Return (X, Y) of the center of cell containing provided text 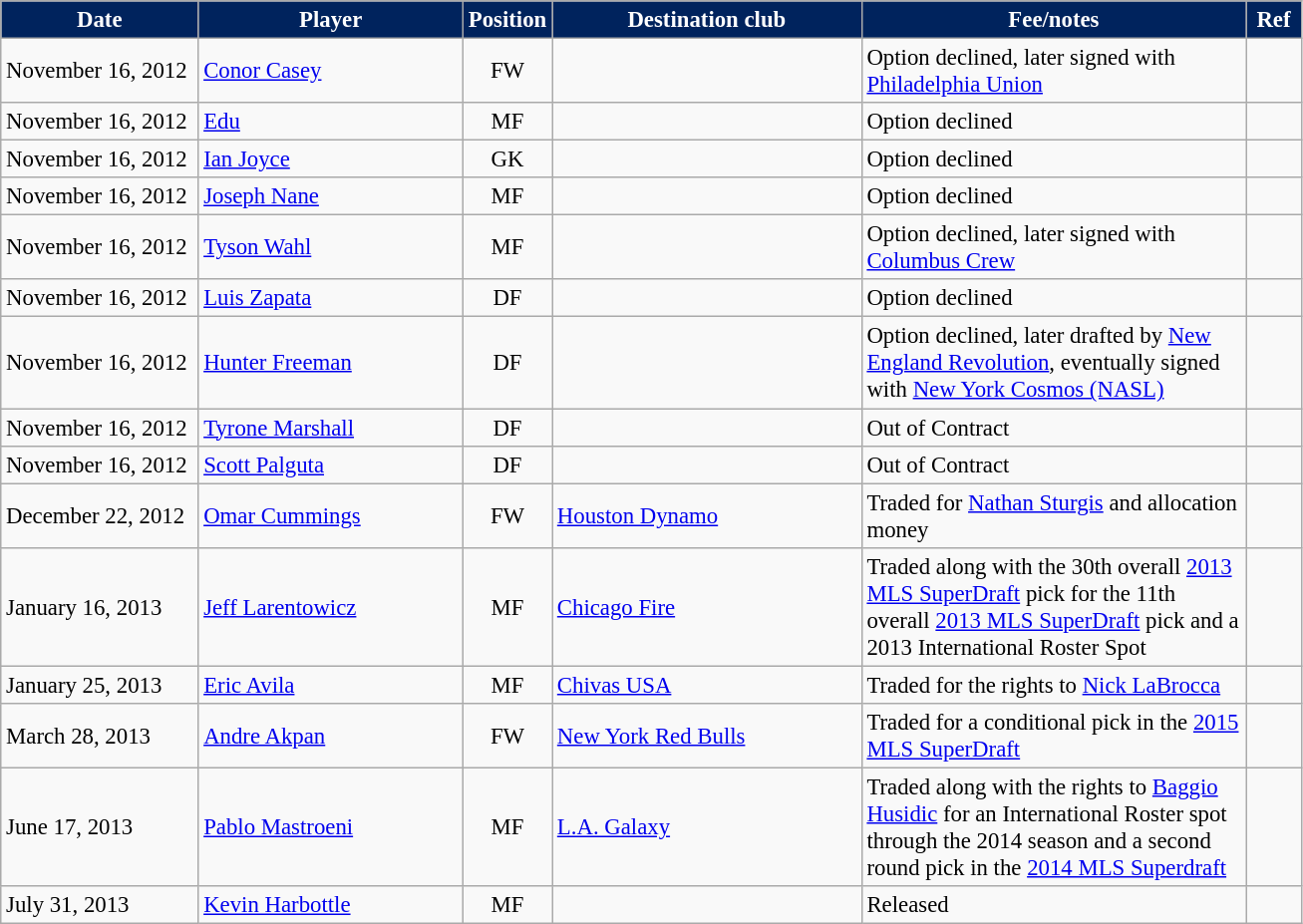
New York Red Bulls (708, 736)
Traded along with the 30th overall 2013 MLS SuperDraft pick for the 11th overall 2013 MLS SuperDraft pick and a 2013 International Roster Spot (1054, 606)
March 28, 2013 (100, 736)
Position (506, 20)
Jeff Larentowicz (331, 606)
Pablo Mastroeni (331, 827)
Destination club (708, 20)
Traded for a conditional pick in the 2015 MLS SuperDraft (1054, 736)
Traded for the rights to Nick LaBrocca (1054, 685)
Omar Cummings (331, 516)
January 16, 2013 (100, 606)
Conor Casey (331, 72)
Joseph Nane (331, 196)
Option declined, later signed with Philadelphia Union (1054, 72)
Tyrone Marshall (331, 428)
Kevin Harbottle (331, 905)
Tyson Wahl (331, 247)
Eric Avila (331, 685)
Ian Joyce (331, 159)
Chicago Fire (708, 606)
Date (100, 20)
Houston Dynamo (708, 516)
July 31, 2013 (100, 905)
Option declined, later drafted by New England Revolution, eventually signed with New York Cosmos (NASL) (1054, 363)
June 17, 2013 (100, 827)
Ref (1274, 20)
Fee/notes (1054, 20)
Edu (331, 122)
Andre Akpan (331, 736)
Released (1054, 905)
Option declined, later signed with Columbus Crew (1054, 247)
Scott Palguta (331, 464)
Player (331, 20)
GK (506, 159)
Traded for Nathan Sturgis and allocation money (1054, 516)
January 25, 2013 (100, 685)
December 22, 2012 (100, 516)
L.A. Galaxy (708, 827)
Hunter Freeman (331, 363)
Chivas USA (708, 685)
Luis Zapata (331, 298)
